Capture the cell that displays the provided text and extract its (X, Y) central coordinate. 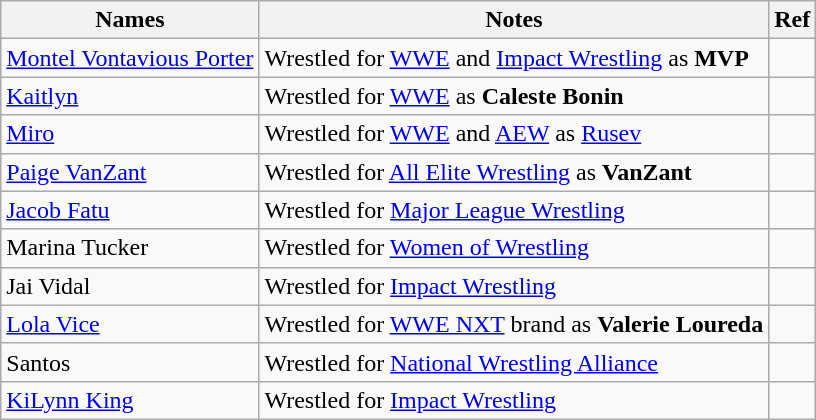
Notes (514, 20)
Santos (130, 362)
Montel Vontavious Porter (130, 58)
Jacob Fatu (130, 210)
Wrestled for WWE NXT brand as Valerie Loureda (514, 324)
Wrestled for Women of Wrestling (514, 248)
Wrestled for Major League Wrestling (514, 210)
Jai Vidal (130, 286)
Wrestled for National Wrestling Alliance (514, 362)
Wrestled for All Elite Wrestling as VanZant (514, 172)
Wrestled for WWE and AEW as Rusev (514, 134)
Paige VanZant (130, 172)
Lola Vice (130, 324)
Kaitlyn (130, 96)
Ref (792, 20)
Wrestled for WWE and Impact Wrestling as MVP (514, 58)
Marina Tucker (130, 248)
Miro (130, 134)
KiLynn King (130, 400)
Names (130, 20)
Wrestled for WWE as Caleste Bonin (514, 96)
